Output the (x, y) coordinate of the center of the cell containing the given text.  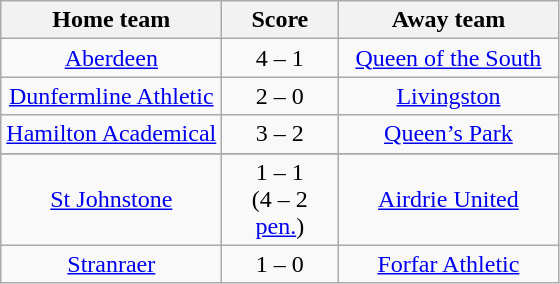
Queen’s Park (448, 134)
4 – 1 (280, 58)
Away team (448, 20)
2 – 0 (280, 96)
Airdrie United (448, 199)
Livingston (448, 96)
Dunfermline Athletic (112, 96)
Queen of the South (448, 58)
Score (280, 20)
1 – 1 (4 – 2 pen.) (280, 199)
Forfar Athletic (448, 264)
1 – 0 (280, 264)
Hamilton Academical (112, 134)
Home team (112, 20)
3 – 2 (280, 134)
Aberdeen (112, 58)
Stranraer (112, 264)
St Johnstone (112, 199)
